Identify which cell holds the provided text, then report its [x, y] central coordinate. 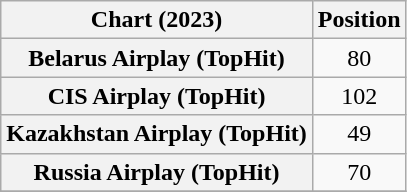
80 [359, 58]
Belarus Airplay (TopHit) [157, 58]
102 [359, 96]
49 [359, 134]
CIS Airplay (TopHit) [157, 96]
70 [359, 172]
Russia Airplay (TopHit) [157, 172]
Position [359, 20]
Kazakhstan Airplay (TopHit) [157, 134]
Chart (2023) [157, 20]
